Find where the given text appears and provide that cell's center as (x, y) coordinate. 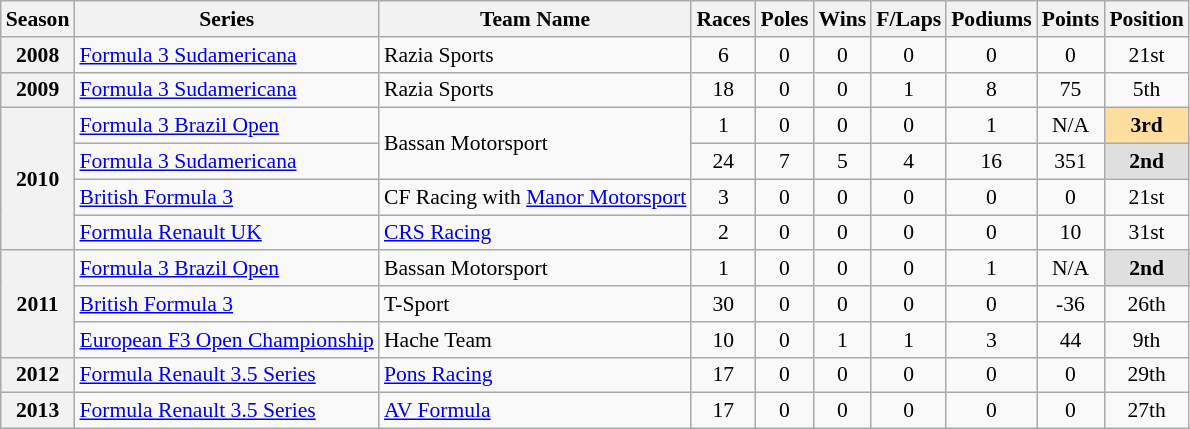
5th (1146, 90)
5 (842, 162)
CF Racing with Manor Motorsport (535, 197)
Races (723, 19)
18 (723, 90)
26th (1146, 304)
Pons Racing (535, 375)
Season (38, 19)
Hache Team (535, 340)
2012 (38, 375)
F/Laps (908, 19)
2013 (38, 411)
CRS Racing (535, 233)
24 (723, 162)
Podiums (992, 19)
9th (1146, 340)
27th (1146, 411)
6 (723, 55)
29th (1146, 375)
16 (992, 162)
2009 (38, 90)
75 (1071, 90)
Wins (842, 19)
Position (1146, 19)
351 (1071, 162)
Formula Renault UK (226, 233)
3rd (1146, 126)
AV Formula (535, 411)
8 (992, 90)
30 (723, 304)
2011 (38, 304)
31st (1146, 233)
2008 (38, 55)
2 (723, 233)
7 (784, 162)
Team Name (535, 19)
Points (1071, 19)
Series (226, 19)
T-Sport (535, 304)
European F3 Open Championship (226, 340)
-36 (1071, 304)
4 (908, 162)
2010 (38, 179)
44 (1071, 340)
Poles (784, 19)
